Locate the cell with the specified text and output its [x, y] center coordinate. 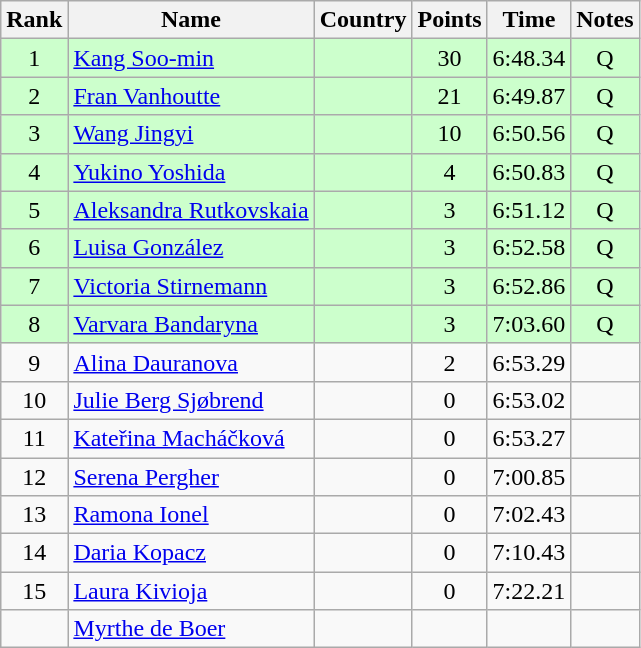
Country [363, 20]
Points [450, 20]
Julie Berg Sjøbrend [191, 400]
Luisa González [191, 248]
6:53.29 [529, 362]
1 [34, 58]
Ramona Ionel [191, 515]
Wang Jingyi [191, 134]
6 [34, 248]
6:53.27 [529, 438]
13 [34, 515]
15 [34, 591]
11 [34, 438]
7 [34, 286]
Time [529, 20]
6:50.56 [529, 134]
Daria Kopacz [191, 553]
Victoria Stirnemann [191, 286]
7:00.85 [529, 477]
5 [34, 210]
30 [450, 58]
7:22.21 [529, 591]
7:10.43 [529, 553]
7:02.43 [529, 515]
Alina Dauranova [191, 362]
6:52.86 [529, 286]
6:49.87 [529, 96]
14 [34, 553]
9 [34, 362]
6:53.02 [529, 400]
Aleksandra Rutkovskaia [191, 210]
6:50.83 [529, 172]
Laura Kivioja [191, 591]
Fran Vanhoutte [191, 96]
Serena Pergher [191, 477]
Kateřina Macháčková [191, 438]
Myrthe de Boer [191, 629]
8 [34, 324]
Name [191, 20]
Yukino Yoshida [191, 172]
7:03.60 [529, 324]
6:48.34 [529, 58]
Rank [34, 20]
6:51.12 [529, 210]
Varvara Bandaryna [191, 324]
12 [34, 477]
6:52.58 [529, 248]
21 [450, 96]
Notes [605, 20]
Kang Soo-min [191, 58]
